Determine the (X, Y) coordinate at the center of the cell enclosing the given text.  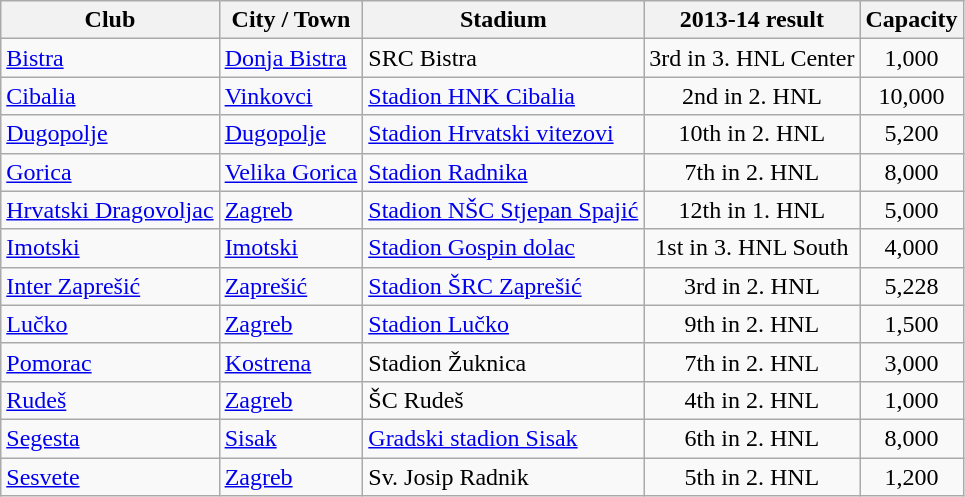
Stadion NŠC Stjepan Spajić (504, 210)
Donja Bistra (291, 58)
Sv. Josip Radnik (504, 477)
Lučko (110, 324)
5th in 2. HNL (752, 477)
4th in 2. HNL (752, 400)
Sisak (291, 438)
3rd in 3. HNL Center (752, 58)
9th in 2. HNL (752, 324)
SRC Bistra (504, 58)
1,500 (912, 324)
1st in 3. HNL South (752, 248)
Stadion ŠRC Zaprešić (504, 286)
2013-14 result (752, 20)
Sesvete (110, 477)
Gorica (110, 172)
Capacity (912, 20)
10th in 2. HNL (752, 134)
ŠC Rudeš (504, 400)
10,000 (912, 96)
Stadion Žuknica (504, 362)
Stadion HNK Cibalia (504, 96)
Club (110, 20)
3rd in 2. HNL (752, 286)
3,000 (912, 362)
Stadion Hrvatski vitezovi (504, 134)
Velika Gorica (291, 172)
Inter Zaprešić (110, 286)
1,200 (912, 477)
Bistra (110, 58)
5,200 (912, 134)
5,000 (912, 210)
Stadium (504, 20)
12th in 1. HNL (752, 210)
2nd in 2. HNL (752, 96)
Pomorac (110, 362)
Gradski stadion Sisak (504, 438)
Zaprešić (291, 286)
Segesta (110, 438)
City / Town (291, 20)
Vinkovci (291, 96)
Kostrena (291, 362)
Hrvatski Dragovoljac (110, 210)
Stadion Radnika (504, 172)
Rudeš (110, 400)
Stadion Lučko (504, 324)
6th in 2. HNL (752, 438)
Cibalia (110, 96)
Stadion Gospin dolac (504, 248)
4,000 (912, 248)
5,228 (912, 286)
